Identify which cell holds the provided text, then report its [X, Y] central coordinate. 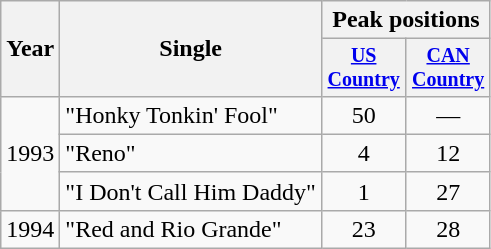
US Country [363, 68]
50 [363, 115]
4 [363, 153]
Peak positions [406, 20]
1994 [30, 229]
12 [448, 153]
— [448, 115]
"Red and Rio Grande" [191, 229]
"Reno" [191, 153]
Single [191, 49]
CAN Country [448, 68]
23 [363, 229]
27 [448, 191]
1 [363, 191]
"Honky Tonkin' Fool" [191, 115]
Year [30, 49]
"I Don't Call Him Daddy" [191, 191]
1993 [30, 153]
28 [448, 229]
